Determine the (X, Y) coordinate at the center of the cell enclosing the given text.  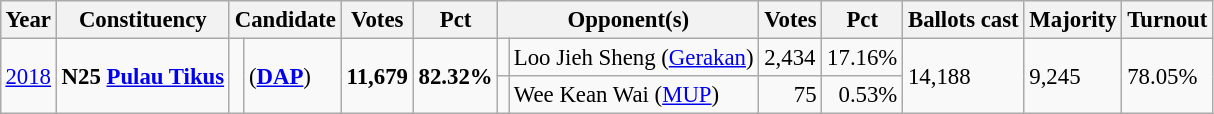
Year (28, 20)
Loo Jieh Sheng (Gerakan) (633, 57)
75 (790, 95)
11,679 (377, 76)
17.16% (862, 57)
82.32% (456, 76)
14,188 (964, 76)
Turnout (1168, 20)
Opponent(s) (628, 20)
2018 (28, 76)
(DAP) (293, 76)
2,434 (790, 57)
0.53% (862, 95)
Candidate (285, 20)
Constituency (142, 20)
Wee Kean Wai (MUP) (633, 95)
Ballots cast (964, 20)
9,245 (1073, 76)
N25 Pulau Tikus (142, 76)
78.05% (1168, 76)
Majority (1073, 20)
